Return [X, Y] of the center of cell containing provided text 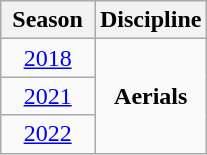
2022 [48, 134]
Aerials [150, 96]
2018 [48, 58]
Discipline [150, 20]
Season [48, 20]
2021 [48, 96]
